For the text-containing cell, return its midpoint in [X, Y] coordinate format. 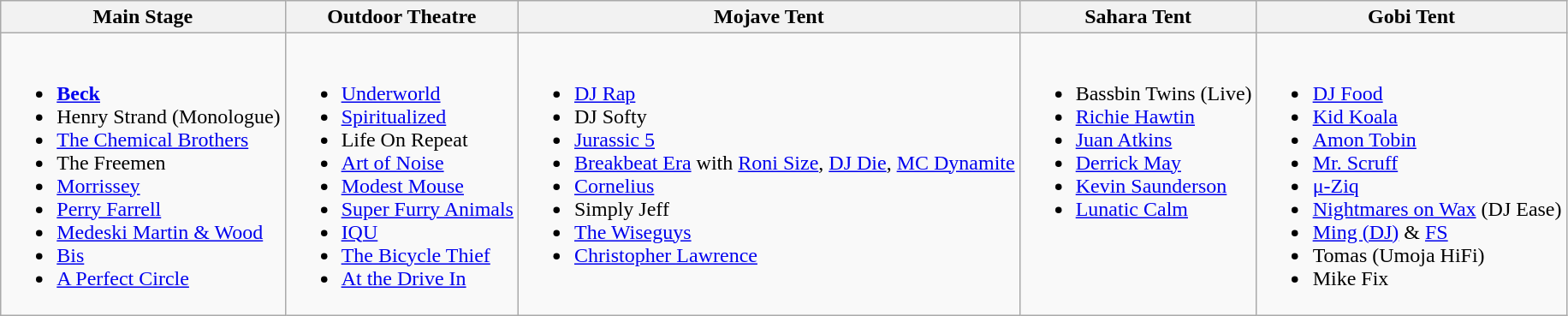
Bassbin Twins (Live)Richie HawtinJuan AtkinsDerrick MayKevin SaundersonLunatic Calm [1138, 175]
Gobi Tent [1411, 17]
BeckHenry Strand (Monologue)The Chemical BrothersThe FreemenMorrisseyPerry FarrellMedeski Martin & WoodBisA Perfect Circle [143, 175]
DJ RapDJ SoftyJurassic 5Breakbeat Era with Roni Size, DJ Die, MC DynamiteCorneliusSimply JeffThe WiseguysChristopher Lawrence [769, 175]
Outdoor Theatre [401, 17]
Sahara Tent [1138, 17]
Main Stage [143, 17]
Mojave Tent [769, 17]
DJ FoodKid KoalaAmon TobinMr. Scruffμ-ZiqNightmares on Wax (DJ Ease)Ming (DJ) & FSTomas (Umoja HiFi)Mike Fix [1411, 175]
UnderworldSpiritualizedLife On RepeatArt of NoiseModest MouseSuper Furry AnimalsIQUThe Bicycle ThiefAt the Drive In [401, 175]
